Identify which cell holds the provided text, then report its (X, Y) central coordinate. 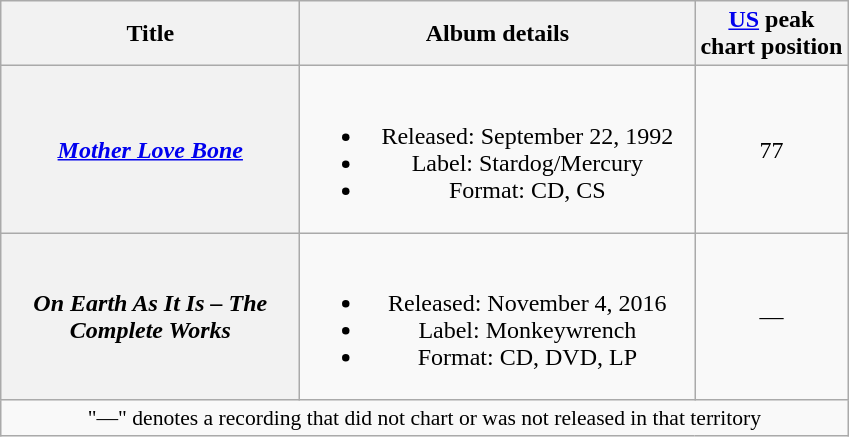
77 (772, 150)
— (772, 316)
US peakchart position (772, 34)
Released: November 4, 2016Label: MonkeywrenchFormat: CD, DVD, LP (498, 316)
On Earth As It Is – The Complete Works (150, 316)
Released: September 22, 1992Label: Stardog/MercuryFormat: CD, CS (498, 150)
Title (150, 34)
Mother Love Bone (150, 150)
Album details (498, 34)
"—" denotes a recording that did not chart or was not released in that territory (424, 418)
